Detect which cell encompasses the target text, then output its (X, Y) center coordinate. 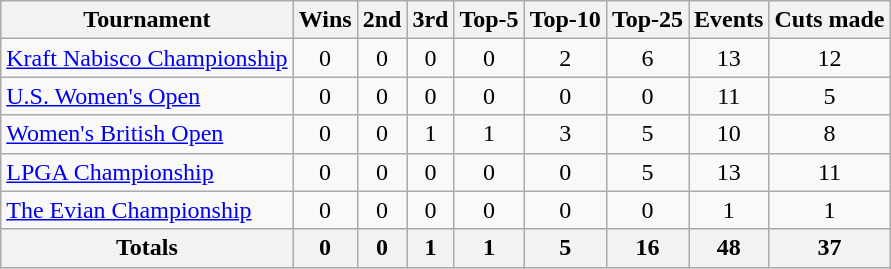
Events (729, 20)
LPGA Championship (147, 172)
8 (830, 134)
12 (830, 58)
Totals (147, 248)
2 (565, 58)
2nd (382, 20)
Top-25 (647, 20)
16 (647, 248)
Wins (325, 20)
Top-5 (489, 20)
Women's British Open (147, 134)
Kraft Nabisco Championship (147, 58)
Cuts made (830, 20)
3rd (430, 20)
48 (729, 248)
3 (565, 134)
Top-10 (565, 20)
10 (729, 134)
Tournament (147, 20)
The Evian Championship (147, 210)
6 (647, 58)
U.S. Women's Open (147, 96)
37 (830, 248)
